Capture the cell that displays the provided text and extract its [X, Y] central coordinate. 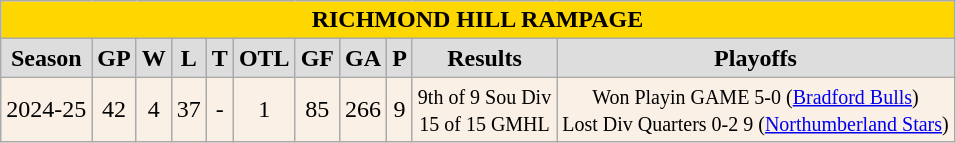
266 [364, 110]
9 [400, 110]
42 [114, 110]
OTL [264, 58]
Season [46, 58]
GF [317, 58]
2024-25 [46, 110]
85 [317, 110]
1 [264, 110]
9th of 9 Sou Div15 of 15 GMHL [484, 110]
- [220, 110]
Playoffs [756, 58]
RICHMOND HILL RAMPAGE [478, 20]
GA [364, 58]
37 [188, 110]
Results [484, 58]
4 [154, 110]
P [400, 58]
T [220, 58]
Won Playin GAME 5-0 (Bradford Bulls)Lost Div Quarters 0-2 9 (Northumberland Stars) [756, 110]
L [188, 58]
W [154, 58]
GP [114, 58]
